Return the [X, Y] coordinate for the center point of the cell that contains the specified text.  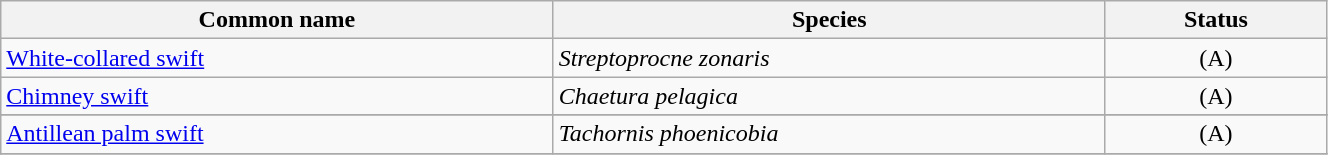
Species [829, 20]
Tachornis phoenicobia [829, 134]
White-collared swift [277, 58]
Streptoprocne zonaris [829, 58]
Chimney swift [277, 96]
Common name [277, 20]
Chaetura pelagica [829, 96]
Status [1216, 20]
Antillean palm swift [277, 134]
